Identify which cell holds the provided text, then report its (x, y) central coordinate. 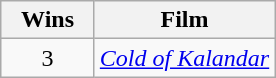
3 (48, 58)
Film (184, 20)
Cold of Kalandar (184, 58)
Wins (48, 20)
